Locate the cell with the specified text and output its [x, y] center coordinate. 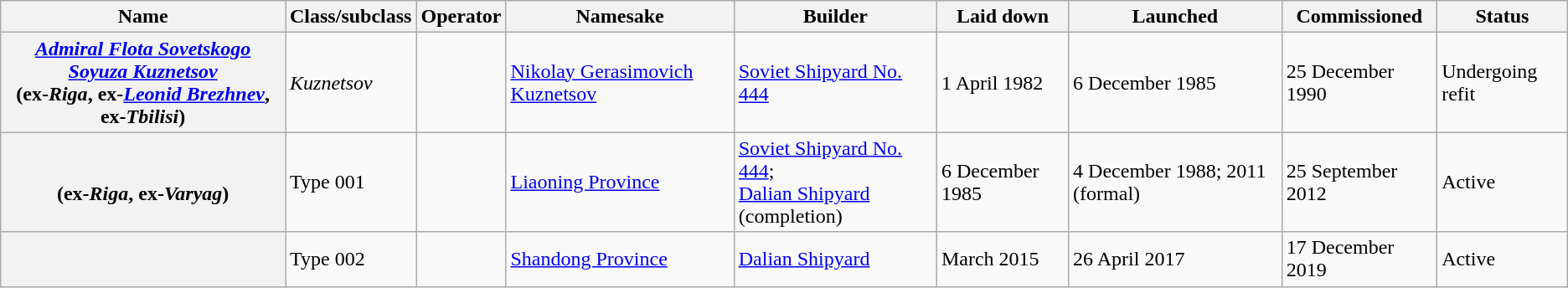
4 December 1988; 2011 (formal) [1176, 183]
Admiral Flota Sovetskogo Soyuza Kuznetsov(ex-Riga, ex-Leonid Brezhnev, ex-Tbilisi) [143, 82]
Type 002 [350, 260]
Laid down [1002, 17]
Nikolay Gerasimovich Kuznetsov [620, 82]
25 December 1990 [1359, 82]
Soviet Shipyard No. 444 [835, 82]
Liaoning Province [620, 183]
17 December 2019 [1359, 260]
Status [1503, 17]
Name [143, 17]
26 April 2017 [1176, 260]
Type 001 [350, 183]
March 2015 [1002, 260]
Namesake [620, 17]
Operator [461, 17]
(ex-Riga, ex-Varyag) [143, 183]
Builder [835, 17]
Undergoing refit [1503, 82]
1 April 1982 [1002, 82]
25 September 2012 [1359, 183]
Dalian Shipyard [835, 260]
Launched [1176, 17]
Shandong Province [620, 260]
Soviet Shipyard No. 444; Dalian Shipyard (completion) [835, 183]
Class/subclass [350, 17]
Commissioned [1359, 17]
Kuznetsov [350, 82]
